Pinpoint the cell where the given text exists, returning its [X, Y] midpoint coordinate. 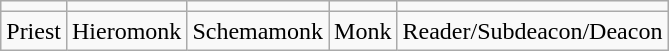
Reader/Subdeacon/Deacon [532, 31]
Priest [34, 31]
Schemamonk [258, 31]
Monk [363, 31]
Hieromonk [126, 31]
